Extract the (X, Y) coordinate from the center of the cell holding the provided text.  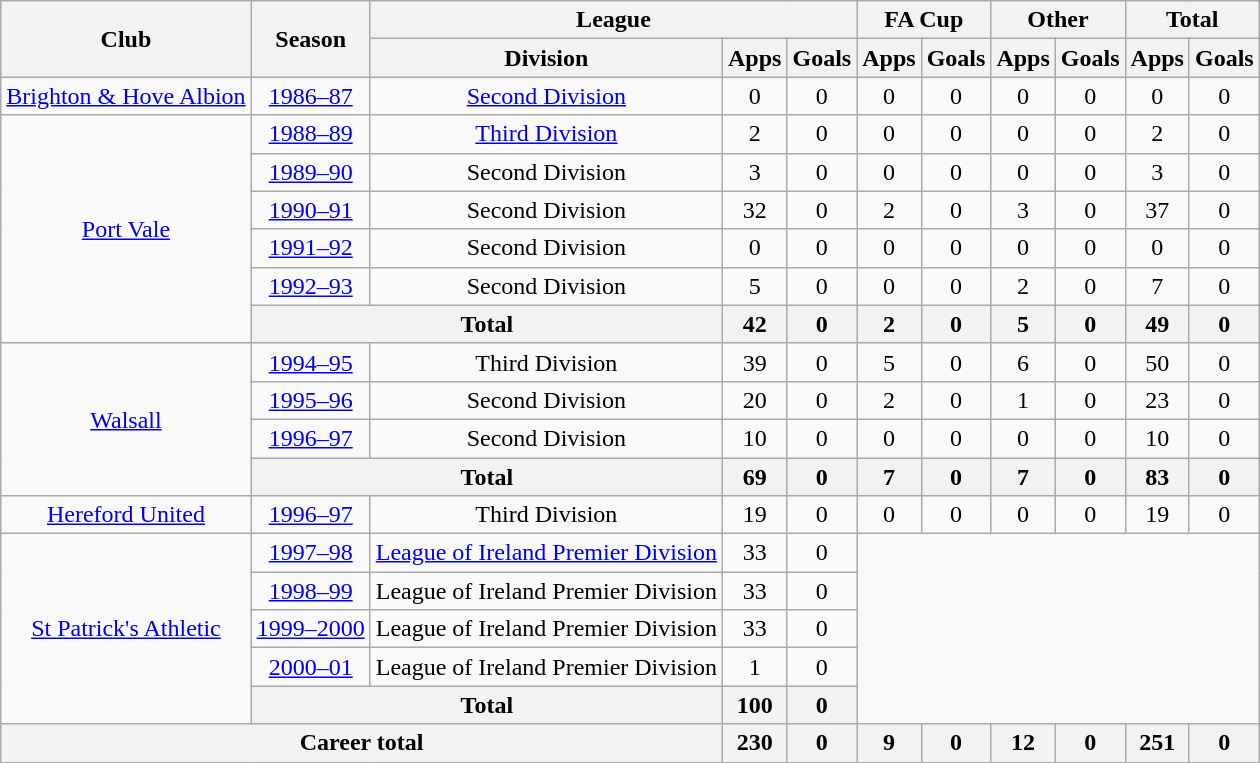
20 (755, 400)
1986–87 (310, 96)
100 (755, 705)
1999–2000 (310, 629)
2000–01 (310, 667)
6 (1023, 362)
Walsall (126, 419)
Hereford United (126, 515)
83 (1157, 477)
Club (126, 39)
1989–90 (310, 172)
Other (1058, 20)
1991–92 (310, 248)
42 (755, 324)
49 (1157, 324)
37 (1157, 210)
1990–91 (310, 210)
69 (755, 477)
1998–99 (310, 591)
39 (755, 362)
230 (755, 743)
1995–96 (310, 400)
23 (1157, 400)
League (613, 20)
251 (1157, 743)
Career total (362, 743)
St Patrick's Athletic (126, 629)
1992–93 (310, 286)
1997–98 (310, 553)
Season (310, 39)
32 (755, 210)
Brighton & Hove Albion (126, 96)
1994–95 (310, 362)
50 (1157, 362)
FA Cup (924, 20)
9 (889, 743)
1988–89 (310, 134)
Port Vale (126, 229)
12 (1023, 743)
Division (546, 58)
